Find where the given text appears and provide that cell's center as [x, y] coordinate. 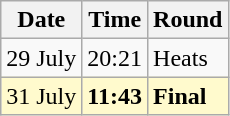
11:43 [115, 96]
Time [115, 20]
20:21 [115, 58]
29 July [42, 58]
Heats [188, 58]
Round [188, 20]
Date [42, 20]
31 July [42, 96]
Final [188, 96]
